Pinpoint the cell where the given text exists, returning its [X, Y] midpoint coordinate. 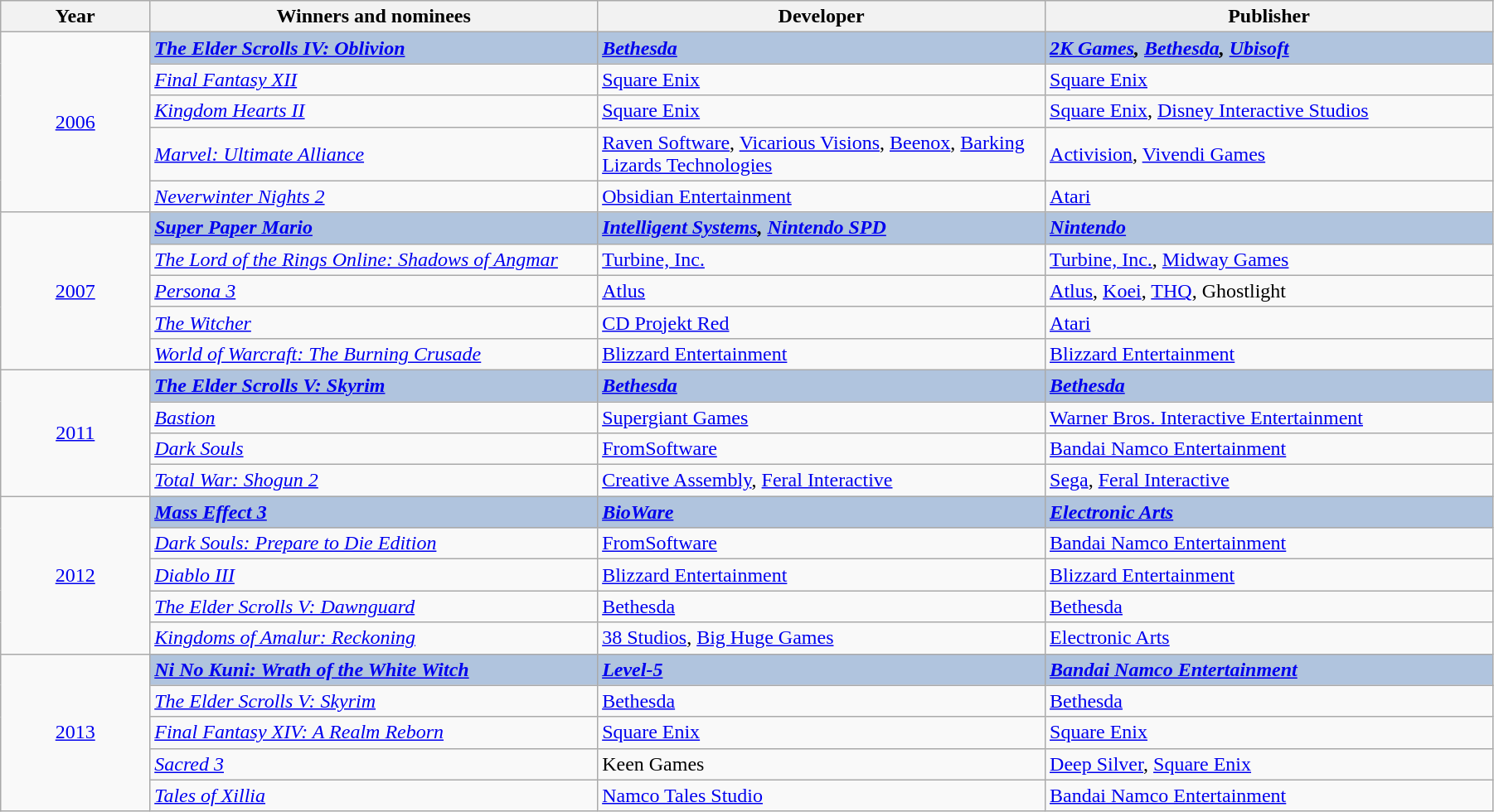
2006 [75, 123]
Winners and nominees [374, 17]
Neverwinter Nights 2 [374, 196]
Dark Souls [374, 449]
Persona 3 [374, 291]
2013 [75, 732]
Final Fantasy XII [374, 80]
Sacred 3 [374, 764]
Tales of Xillia [374, 795]
BioWare [822, 512]
Ni No Kuni: Wrath of the White Witch [374, 669]
2K Games, Bethesda, Ubisoft [1269, 48]
Turbine, Inc., Midway Games [1269, 259]
Super Paper Mario [374, 228]
Developer [822, 17]
Activision, Vivendi Games [1269, 154]
Warner Bros. Interactive Entertainment [1269, 417]
Raven Software, Vicarious Visions, Beenox, Barking Lizards Technologies [822, 154]
Square Enix, Disney Interactive Studios [1269, 111]
Kingdom Hearts II [374, 111]
Mass Effect 3 [374, 512]
The Elder Scrolls V: Dawnguard [374, 607]
Intelligent Systems, Nintendo SPD [822, 228]
Keen Games [822, 764]
Bastion [374, 417]
Total War: Shogun 2 [374, 481]
Year [75, 17]
38 Studios, Big Huge Games [822, 638]
Creative Assembly, Feral Interactive [822, 481]
Marvel: Ultimate Alliance [374, 154]
World of Warcraft: The Burning Crusade [374, 354]
Deep Silver, Square Enix [1269, 764]
Kingdoms of Amalur: Reckoning [374, 638]
The Lord of the Rings Online: Shadows of Angmar [374, 259]
The Witcher [374, 322]
Level-5 [822, 669]
Sega, Feral Interactive [1269, 481]
Atlus [822, 291]
Supergiant Games [822, 417]
CD Projekt Red [822, 322]
Nintendo [1269, 228]
Dark Souls: Prepare to Die Edition [374, 544]
2011 [75, 433]
The Elder Scrolls IV: Oblivion [374, 48]
Turbine, Inc. [822, 259]
Atlus, Koei, THQ, Ghostlight [1269, 291]
Namco Tales Studio [822, 795]
Final Fantasy XIV: A Realm Reborn [374, 732]
Diablo III [374, 575]
2007 [75, 291]
Obsidian Entertainment [822, 196]
Publisher [1269, 17]
2012 [75, 575]
